For the text-containing cell, return its midpoint in [X, Y] coordinate format. 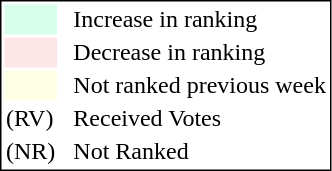
Not ranked previous week [200, 85]
Not Ranked [200, 151]
Decrease in ranking [200, 53]
Increase in ranking [200, 19]
(RV) [30, 119]
(NR) [30, 151]
Received Votes [200, 119]
